Scan for the cell matching the given text and deliver its [x, y] coordinate at center. 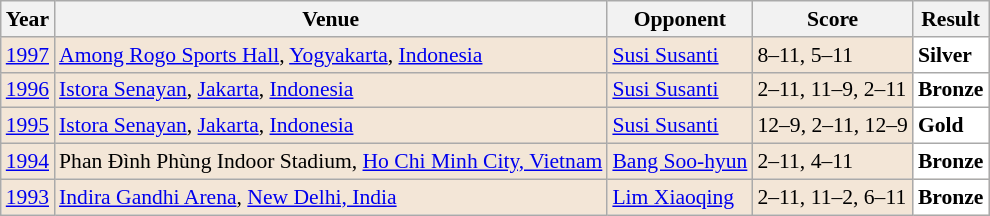
Lim Xiaoqing [680, 197]
Bang Soo-hyun [680, 162]
Gold [951, 126]
2–11, 4–11 [832, 162]
1996 [28, 90]
Among Rogo Sports Hall, Yogyakarta, Indonesia [330, 55]
12–9, 2–11, 12–9 [832, 126]
1994 [28, 162]
2–11, 11–2, 6–11 [832, 197]
Indira Gandhi Arena, New Delhi, India [330, 197]
Venue [330, 19]
1993 [28, 197]
Score [832, 19]
Year [28, 19]
Silver [951, 55]
Opponent [680, 19]
1995 [28, 126]
2–11, 11–9, 2–11 [832, 90]
1997 [28, 55]
8–11, 5–11 [832, 55]
Result [951, 19]
Phan Đình Phùng Indoor Stadium, Ho Chi Minh City, Vietnam [330, 162]
